Output the [x, y] coordinate of the center of the cell containing the given text.  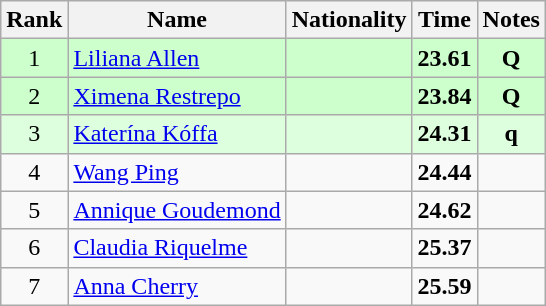
q [511, 134]
Katerína Kóffa [177, 134]
24.44 [444, 172]
7 [34, 286]
23.84 [444, 96]
24.62 [444, 210]
4 [34, 172]
Rank [34, 20]
5 [34, 210]
1 [34, 58]
2 [34, 96]
Annique Goudemond [177, 210]
3 [34, 134]
24.31 [444, 134]
25.59 [444, 286]
Claudia Riquelme [177, 248]
Ximena Restrepo [177, 96]
Name [177, 20]
Notes [511, 20]
Nationality [349, 20]
6 [34, 248]
Anna Cherry [177, 286]
25.37 [444, 248]
Time [444, 20]
Wang Ping [177, 172]
Liliana Allen [177, 58]
23.61 [444, 58]
